Output the (X, Y) coordinate of the center of the cell containing the given text.  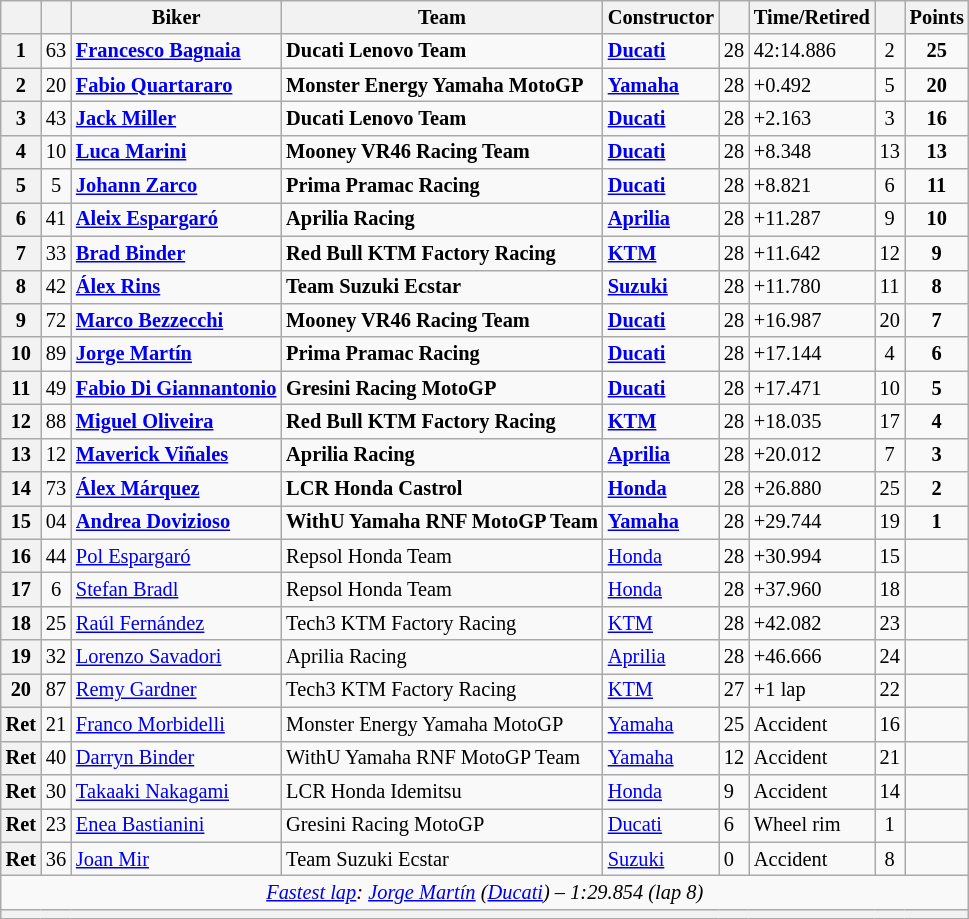
89 (56, 354)
87 (56, 690)
Raúl Fernández (176, 623)
+18.035 (812, 421)
43 (56, 118)
+8.821 (812, 186)
+8.348 (812, 152)
+2.163 (812, 118)
Fastest lap: Jorge Martín (Ducati) – 1:29.854 (lap 8) (485, 892)
Jack Miller (176, 118)
Fabio Di Giannantonio (176, 388)
Álex Márquez (176, 489)
+29.744 (812, 522)
Maverick Viñales (176, 455)
+0.492 (812, 85)
36 (56, 859)
+11.642 (812, 253)
33 (56, 253)
+11.287 (812, 219)
41 (56, 219)
+37.960 (812, 589)
Team (442, 17)
42:14.886 (812, 51)
Wheel rim (812, 825)
72 (56, 320)
Lorenzo Savadori (176, 657)
0 (734, 859)
Points (937, 17)
Jorge Martín (176, 354)
04 (56, 522)
Johann Zarco (176, 186)
Luca Marini (176, 152)
30 (56, 791)
Álex Rins (176, 287)
+30.994 (812, 556)
Brad Binder (176, 253)
Time/Retired (812, 17)
88 (56, 421)
Enea Bastianini (176, 825)
Pol Espargaró (176, 556)
Marco Bezzecchi (176, 320)
Joan Mir (176, 859)
Stefan Bradl (176, 589)
Fabio Quartararo (176, 85)
40 (56, 758)
24 (890, 657)
Takaaki Nakagami (176, 791)
+16.987 (812, 320)
Franco Morbidelli (176, 724)
Darryn Binder (176, 758)
27 (734, 690)
+20.012 (812, 455)
+11.780 (812, 287)
Andrea Dovizioso (176, 522)
+1 lap (812, 690)
Biker (176, 17)
63 (56, 51)
44 (56, 556)
+17.471 (812, 388)
+46.666 (812, 657)
Aleix Espargaró (176, 219)
42 (56, 287)
73 (56, 489)
+17.144 (812, 354)
49 (56, 388)
Constructor (661, 17)
Francesco Bagnaia (176, 51)
LCR Honda Castrol (442, 489)
Miguel Oliveira (176, 421)
22 (890, 690)
32 (56, 657)
LCR Honda Idemitsu (442, 791)
+42.082 (812, 623)
Remy Gardner (176, 690)
+26.880 (812, 489)
